Capture the cell that displays the provided text and extract its [x, y] central coordinate. 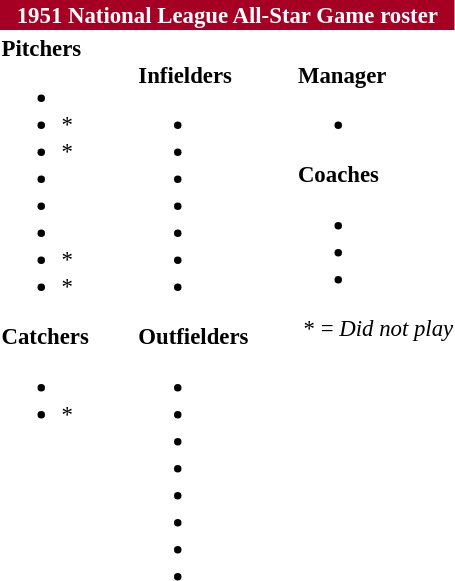
1951 National League All-Star Game roster [228, 15]
